Find where the given text appears and provide that cell's center as (x, y) coordinate. 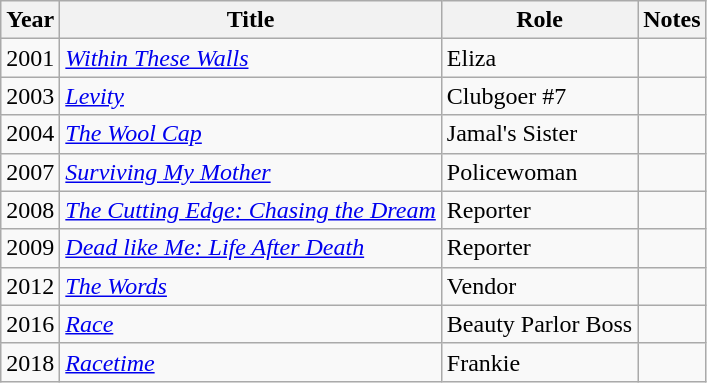
Clubgoer #7 (539, 96)
Vendor (539, 286)
Frankie (539, 362)
Policewoman (539, 172)
2001 (30, 58)
The Words (250, 286)
Levity (250, 96)
2003 (30, 96)
2007 (30, 172)
Race (250, 324)
2012 (30, 286)
Notes (672, 20)
Title (250, 20)
2008 (30, 210)
Within These Walls (250, 58)
Jamal's Sister (539, 134)
Role (539, 20)
Beauty Parlor Boss (539, 324)
2004 (30, 134)
The Cutting Edge: Chasing the Dream (250, 210)
2009 (30, 248)
Dead like Me: Life After Death (250, 248)
2018 (30, 362)
Year (30, 20)
Eliza (539, 58)
2016 (30, 324)
The Wool Cap (250, 134)
Racetime (250, 362)
Surviving My Mother (250, 172)
